Provide the (X, Y) coordinate of the cell's center where the given text is located.  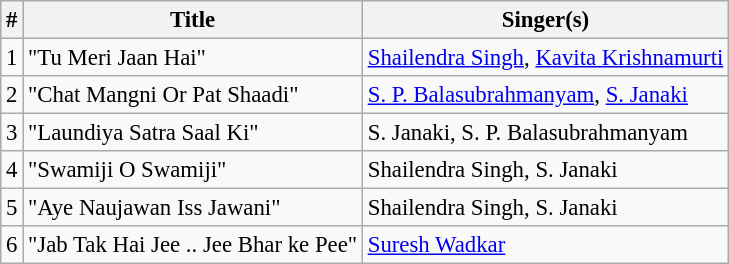
1 (12, 58)
"Jab Tak Hai Jee .. Jee Bhar ke Pee" (193, 245)
"Aye Naujawan Iss Jawani" (193, 208)
"Swamiji O Swamiji" (193, 170)
# (12, 20)
"Laundiya Satra Saal Ki" (193, 133)
Suresh Wadkar (545, 245)
Shailendra Singh, Kavita Krishnamurti (545, 58)
2 (12, 95)
Singer(s) (545, 20)
Title (193, 20)
"Chat Mangni Or Pat Shaadi" (193, 95)
"Tu Meri Jaan Hai" (193, 58)
3 (12, 133)
5 (12, 208)
6 (12, 245)
S. P. Balasubrahmanyam, S. Janaki (545, 95)
4 (12, 170)
S. Janaki, S. P. Balasubrahmanyam (545, 133)
